Detect which cell encompasses the target text, then output its (x, y) center coordinate. 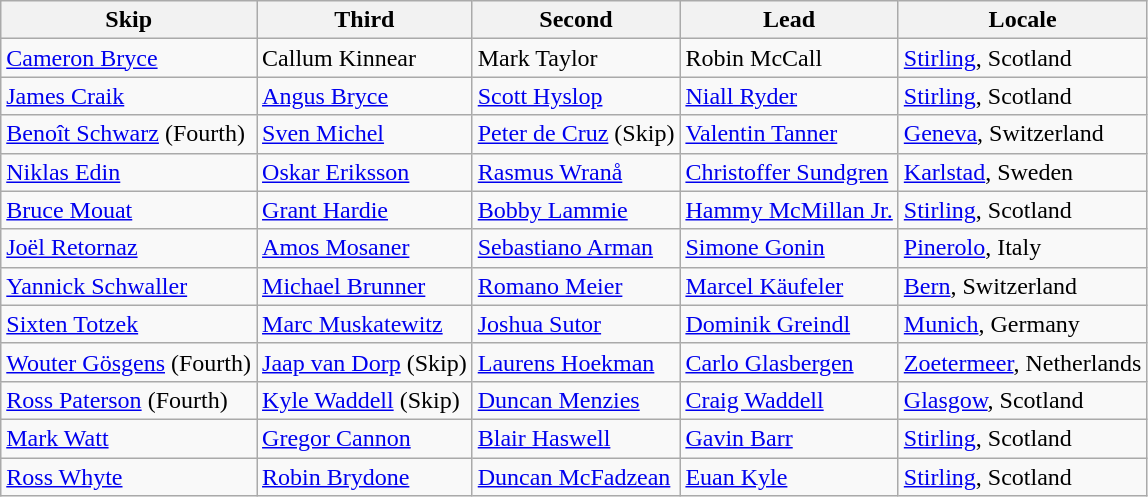
Dominik Greindl (789, 324)
Karlstad, Sweden (1022, 172)
Rasmus Wranå (576, 172)
Munich, Germany (1022, 324)
Second (576, 20)
Niall Ryder (789, 96)
Joël Retornaz (129, 248)
Ross Whyte (129, 477)
Cameron Bryce (129, 58)
Zoetermeer, Netherlands (1022, 362)
Peter de Cruz (Skip) (576, 134)
Mark Taylor (576, 58)
Sven Michel (365, 134)
Robin Brydone (365, 477)
Bruce Mouat (129, 210)
Kyle Waddell (Skip) (365, 400)
Oskar Eriksson (365, 172)
Angus Bryce (365, 96)
Pinerolo, Italy (1022, 248)
Romano Meier (576, 286)
Grant Hardie (365, 210)
Bobby Lammie (576, 210)
Marc Muskatewitz (365, 324)
Amos Mosaner (365, 248)
Ross Paterson (Fourth) (129, 400)
Sebastiano Arman (576, 248)
Third (365, 20)
Simone Gonin (789, 248)
Geneva, Switzerland (1022, 134)
James Craik (129, 96)
Robin McCall (789, 58)
Glasgow, Scotland (1022, 400)
Skip (129, 20)
Lead (789, 20)
Marcel Käufeler (789, 286)
Callum Kinnear (365, 58)
Mark Watt (129, 438)
Niklas Edin (129, 172)
Scott Hyslop (576, 96)
Joshua Sutor (576, 324)
Gregor Cannon (365, 438)
Valentin Tanner (789, 134)
Laurens Hoekman (576, 362)
Yannick Schwaller (129, 286)
Bern, Switzerland (1022, 286)
Sixten Totzek (129, 324)
Michael Brunner (365, 286)
Euan Kyle (789, 477)
Duncan McFadzean (576, 477)
Christoffer Sundgren (789, 172)
Wouter Gösgens (Fourth) (129, 362)
Carlo Glasbergen (789, 362)
Gavin Barr (789, 438)
Benoît Schwarz (Fourth) (129, 134)
Craig Waddell (789, 400)
Blair Haswell (576, 438)
Jaap van Dorp (Skip) (365, 362)
Locale (1022, 20)
Duncan Menzies (576, 400)
Hammy McMillan Jr. (789, 210)
